Scan for the cell matching the given text and deliver its (x, y) coordinate at center. 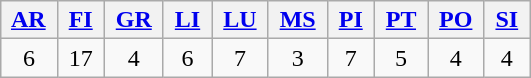
LI (187, 20)
3 (298, 58)
FI (80, 20)
PO (456, 20)
AR (29, 20)
MS (298, 20)
PI (350, 20)
17 (80, 58)
SI (507, 20)
LU (240, 20)
GR (134, 20)
5 (400, 58)
PT (400, 20)
